For the text-containing cell, return its midpoint in [X, Y] coordinate format. 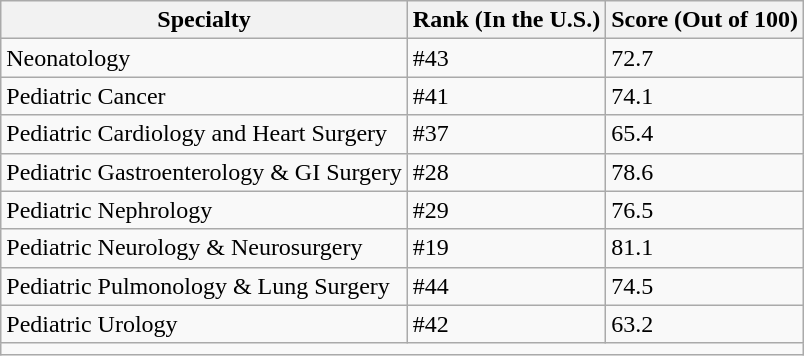
Neonatology [204, 58]
#43 [506, 58]
#41 [506, 96]
Specialty [204, 20]
Pediatric Neurology & Neurosurgery [204, 248]
#37 [506, 134]
Score (Out of 100) [705, 20]
Pediatric Pulmonology & Lung Surgery [204, 286]
Pediatric Gastroenterology & GI Surgery [204, 172]
#42 [506, 324]
Pediatric Cardiology and Heart Surgery [204, 134]
74.5 [705, 286]
Pediatric Cancer [204, 96]
72.7 [705, 58]
Rank (In the U.S.) [506, 20]
63.2 [705, 324]
Pediatric Urology [204, 324]
#19 [506, 248]
Pediatric Nephrology [204, 210]
81.1 [705, 248]
#44 [506, 286]
65.4 [705, 134]
76.5 [705, 210]
74.1 [705, 96]
#28 [506, 172]
78.6 [705, 172]
#29 [506, 210]
